Find where the given text appears and provide that cell's center as [X, Y] coordinate. 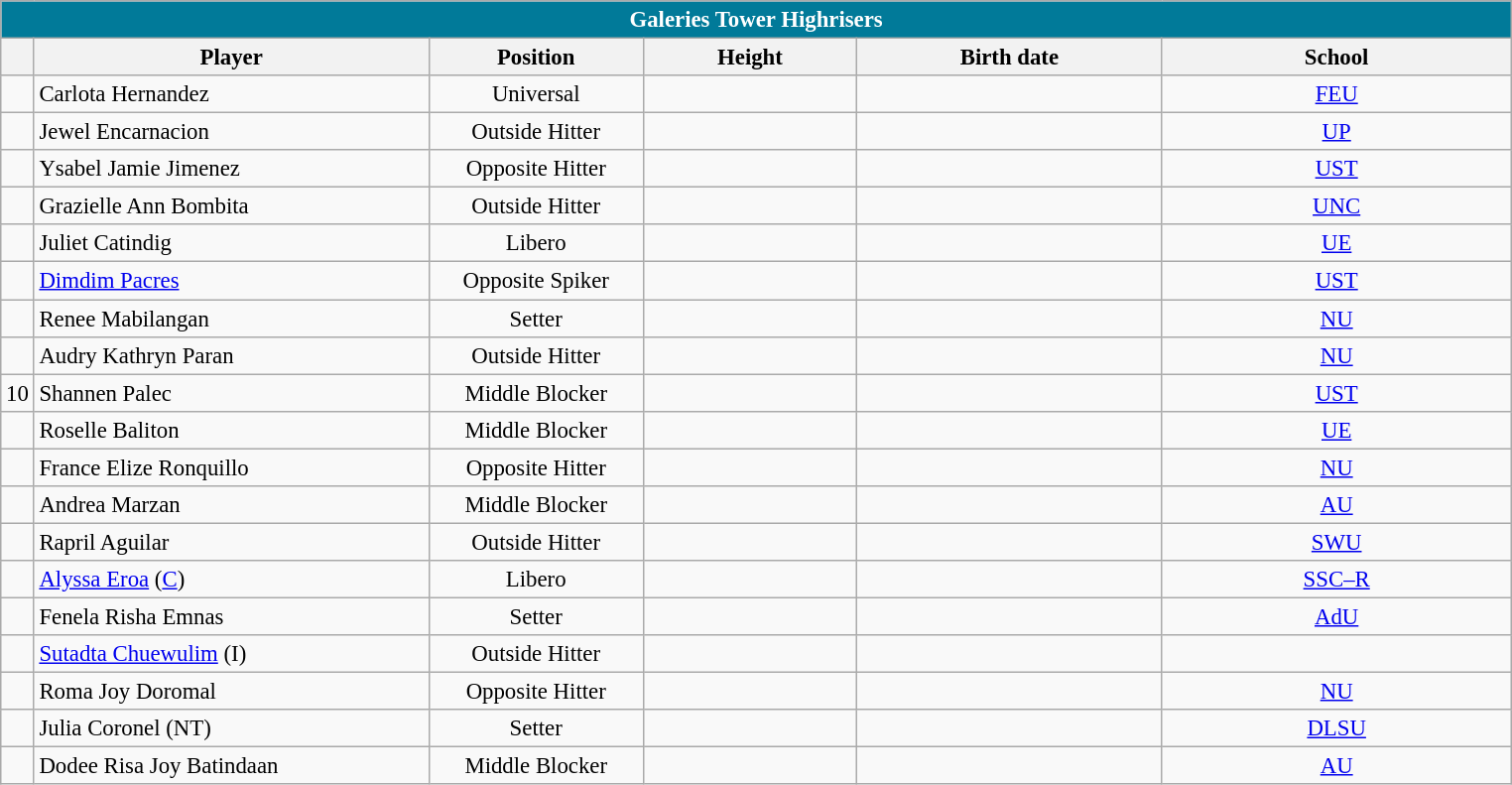
AdU [1337, 616]
Andrea Marzan [231, 505]
FEU [1337, 94]
Renee Mabilangan [231, 319]
Dimdim Pacres [231, 281]
DLSU [1337, 728]
Universal [536, 94]
School [1337, 58]
Carlota Hernandez [231, 94]
10 [18, 393]
Julia Coronel (NT) [231, 728]
Player [231, 58]
Alyssa Eroa (C) [231, 580]
Birth date [1010, 58]
Galeries Tower Highrisers [756, 20]
Grazielle Ann Bombita [231, 206]
Juliet Catindig [231, 243]
SSC–R [1337, 580]
SWU [1337, 542]
Audry Kathryn Paran [231, 355]
Jewel Encarnacion [231, 132]
France Elize Ronquillo [231, 467]
Shannen Palec [231, 393]
Fenela Risha Emnas [231, 616]
Height [750, 58]
Roselle Baliton [231, 430]
Rapril Aguilar [231, 542]
Opposite Spiker [536, 281]
UP [1337, 132]
UNC [1337, 206]
Position [536, 58]
Dodee Risa Joy Batindaan [231, 766]
Ysabel Jamie Jimenez [231, 169]
Roma Joy Doromal [231, 692]
Sutadta Chuewulim (I) [231, 654]
